Detect which cell encompasses the target text, then output its (x, y) center coordinate. 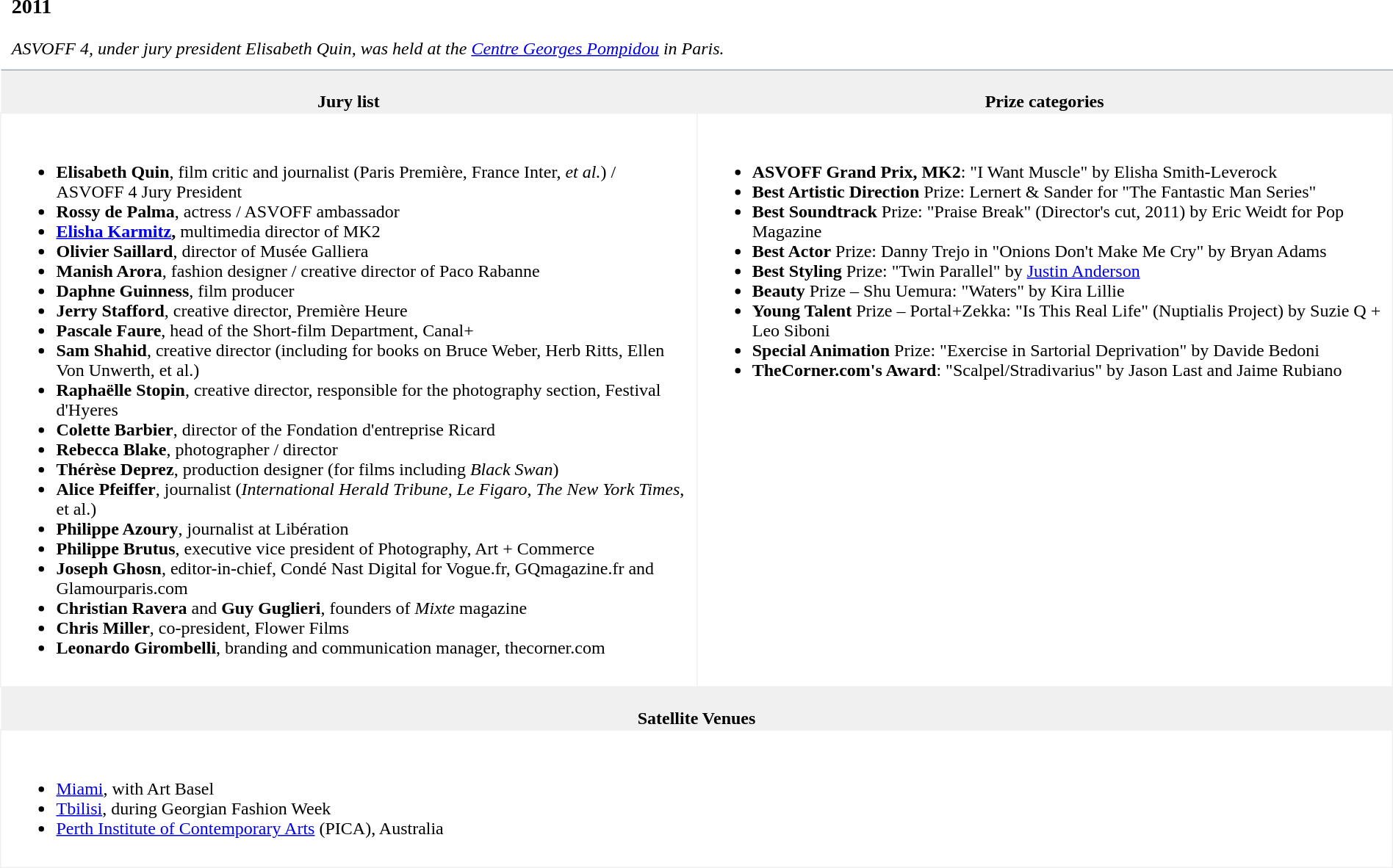
Prize categories (1045, 92)
Jury list (348, 92)
Miami, with Art BaselTbilisi, during Georgian Fashion WeekPerth Institute of Contemporary Arts (PICA), Australia (696, 799)
Satellite Venues (696, 709)
